Scan for the cell matching the given text and deliver its (X, Y) coordinate at center. 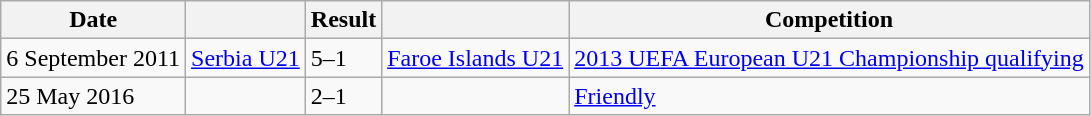
2013 UEFA European U21 Championship qualifying (830, 58)
Serbia U21 (246, 58)
Friendly (830, 96)
25 May 2016 (94, 96)
Competition (830, 20)
6 September 2011 (94, 58)
Result (343, 20)
Date (94, 20)
Faroe Islands U21 (476, 58)
5–1 (343, 58)
2–1 (343, 96)
